Extract the [X, Y] coordinate from the center of the cell holding the provided text.  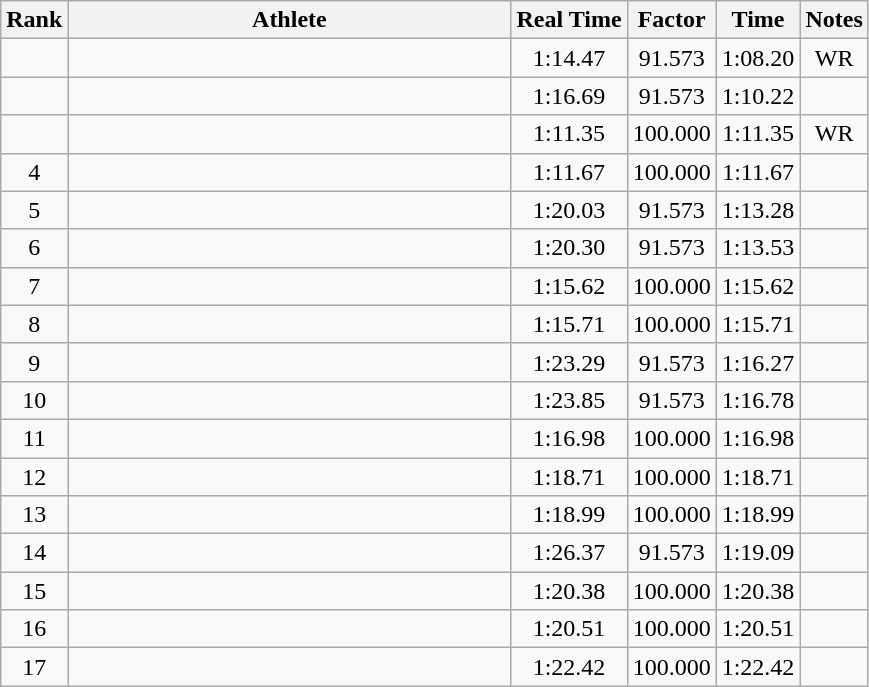
Factor [672, 20]
16 [34, 629]
1:23.29 [569, 362]
1:10.22 [758, 96]
1:13.53 [758, 248]
14 [34, 553]
1:19.09 [758, 553]
1:16.27 [758, 362]
1:26.37 [569, 553]
Time [758, 20]
17 [34, 667]
1:16.69 [569, 96]
1:20.30 [569, 248]
1:23.85 [569, 400]
7 [34, 286]
12 [34, 477]
1:20.03 [569, 210]
1:16.78 [758, 400]
Notes [834, 20]
Athlete [290, 20]
8 [34, 324]
6 [34, 248]
Rank [34, 20]
9 [34, 362]
1:13.28 [758, 210]
10 [34, 400]
4 [34, 172]
15 [34, 591]
1:08.20 [758, 58]
13 [34, 515]
Real Time [569, 20]
11 [34, 438]
1:14.47 [569, 58]
5 [34, 210]
